Locate the cell with the specified text and output its (x, y) center coordinate. 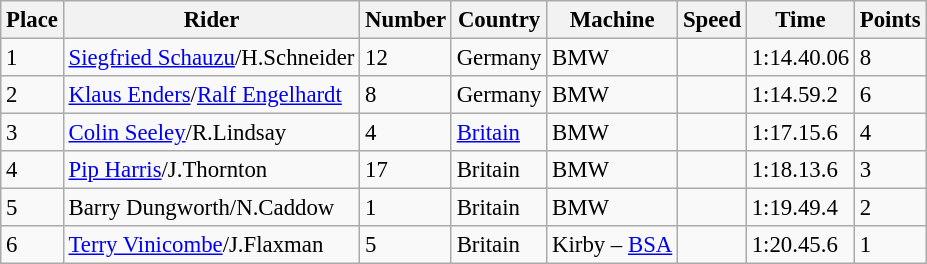
1:19.49.4 (800, 208)
1:17.15.6 (800, 133)
Siegfried Schauzu/H.Schneider (212, 58)
Points (890, 20)
Rider (212, 20)
Number (406, 20)
17 (406, 170)
Time (800, 20)
Terry Vinicombe/J.Flaxman (212, 245)
Speed (712, 20)
1:20.45.6 (800, 245)
1:14.40.06 (800, 58)
Country (498, 20)
Klaus Enders/Ralf Engelhardt (212, 95)
Machine (612, 20)
1:18.13.6 (800, 170)
Pip Harris/J.Thornton (212, 170)
1:14.59.2 (800, 95)
Colin Seeley/R.Lindsay (212, 133)
Place (32, 20)
12 (406, 58)
Barry Dungworth/N.Caddow (212, 208)
Kirby – BSA (612, 245)
